Scan for the cell matching the given text and deliver its [X, Y] coordinate at center. 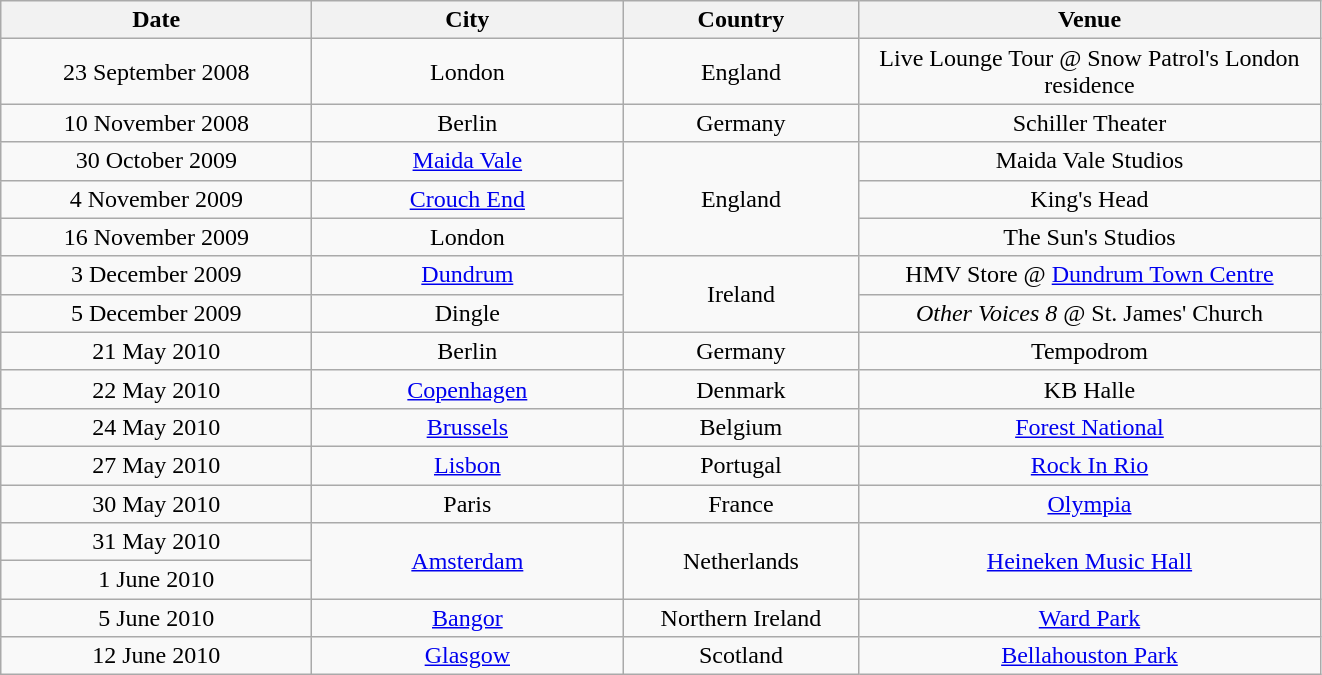
Olympia [1090, 503]
23 September 2008 [156, 72]
30 October 2009 [156, 161]
Northern Ireland [741, 618]
24 May 2010 [156, 427]
12 June 2010 [156, 656]
Amsterdam [468, 561]
Glasgow [468, 656]
22 May 2010 [156, 389]
Ireland [741, 294]
3 December 2009 [156, 275]
Crouch End [468, 199]
21 May 2010 [156, 351]
Live Lounge Tour @ Snow Patrol's London residence [1090, 72]
France [741, 503]
Date [156, 20]
Paris [468, 503]
30 May 2010 [156, 503]
Rock In Rio [1090, 465]
Venue [1090, 20]
Country [741, 20]
1 June 2010 [156, 580]
Maida Vale [468, 161]
Scotland [741, 656]
Lisbon [468, 465]
Tempodrom [1090, 351]
Netherlands [741, 561]
Dingle [468, 313]
City [468, 20]
Bangor [468, 618]
5 June 2010 [156, 618]
KB Halle [1090, 389]
Ward Park [1090, 618]
Schiller Theater [1090, 123]
Maida Vale Studios [1090, 161]
31 May 2010 [156, 542]
King's Head [1090, 199]
Bellahouston Park [1090, 656]
Copenhagen [468, 389]
Forest National [1090, 427]
4 November 2009 [156, 199]
Dundrum [468, 275]
Denmark [741, 389]
Belgium [741, 427]
Portugal [741, 465]
Other Voices 8 @ St. James' Church [1090, 313]
Heineken Music Hall [1090, 561]
16 November 2009 [156, 237]
5 December 2009 [156, 313]
HMV Store @ Dundrum Town Centre [1090, 275]
Brussels [468, 427]
27 May 2010 [156, 465]
10 November 2008 [156, 123]
The Sun's Studios [1090, 237]
